Provide the [x, y] coordinate of the cell's center where the given text is located.  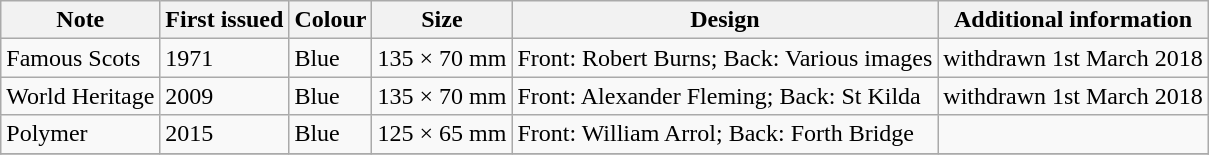
Front: Robert Burns; Back: Various images [725, 58]
First issued [224, 20]
1971 [224, 58]
Note [80, 20]
Colour [330, 20]
2009 [224, 96]
2015 [224, 134]
Design [725, 20]
Polymer [80, 134]
World Heritage [80, 96]
125 × 65 mm [442, 134]
Additional information [1073, 20]
Famous Scots [80, 58]
Front: Alexander Fleming; Back: St Kilda [725, 96]
Front: William Arrol; Back: Forth Bridge [725, 134]
Size [442, 20]
